Provide the (X, Y) coordinate of the cell's center where the given text is located.  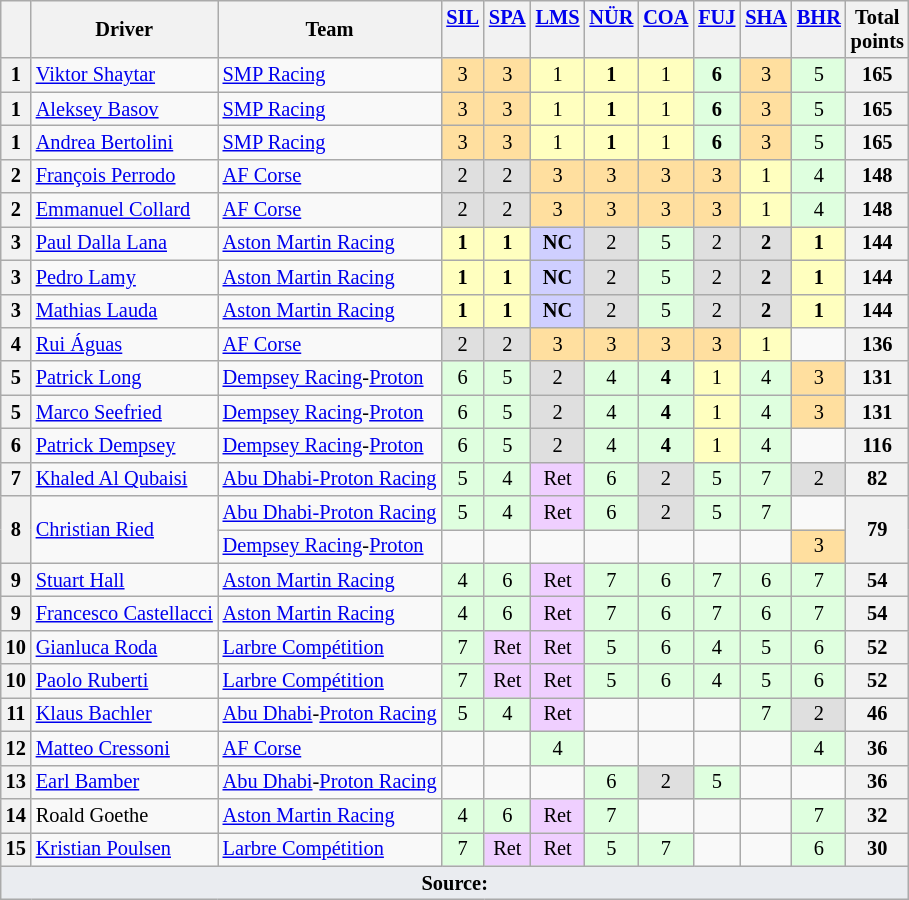
46 (878, 714)
Driver (124, 29)
BHR (819, 29)
Source: (455, 883)
Paul Dalla Lana (124, 243)
32 (878, 815)
SHA (766, 29)
Team (330, 29)
NÜR (611, 29)
Gianluca Roda (124, 647)
14 (16, 815)
30 (878, 849)
Patrick Long (124, 378)
Patrick Dempsey (124, 445)
François Perrodo (124, 176)
12 (16, 748)
79 (878, 530)
Stuart Hall (124, 580)
Marco Seefried (124, 412)
11 (16, 714)
LMS (558, 29)
Totalpoints (878, 29)
COA (666, 29)
Khaled Al Qubaisi (124, 479)
SPA (508, 29)
Matteo Cressoni (124, 748)
Rui Águas (124, 344)
Viktor Shaytar (124, 75)
116 (878, 445)
8 (16, 530)
15 (16, 849)
FUJ (716, 29)
Kristian Poulsen (124, 849)
Aleksey Basov (124, 109)
Pedro Lamy (124, 277)
82 (878, 479)
Roald Goethe (124, 815)
Christian Ried (124, 530)
Francesco Castellacci (124, 613)
SIL (462, 29)
Emmanuel Collard (124, 210)
Paolo Ruberti (124, 681)
136 (878, 344)
13 (16, 782)
Andrea Bertolini (124, 142)
Mathias Lauda (124, 311)
Earl Bamber (124, 782)
Klaus Bachler (124, 714)
